Output the [x, y] coordinate of the center of the cell containing the given text.  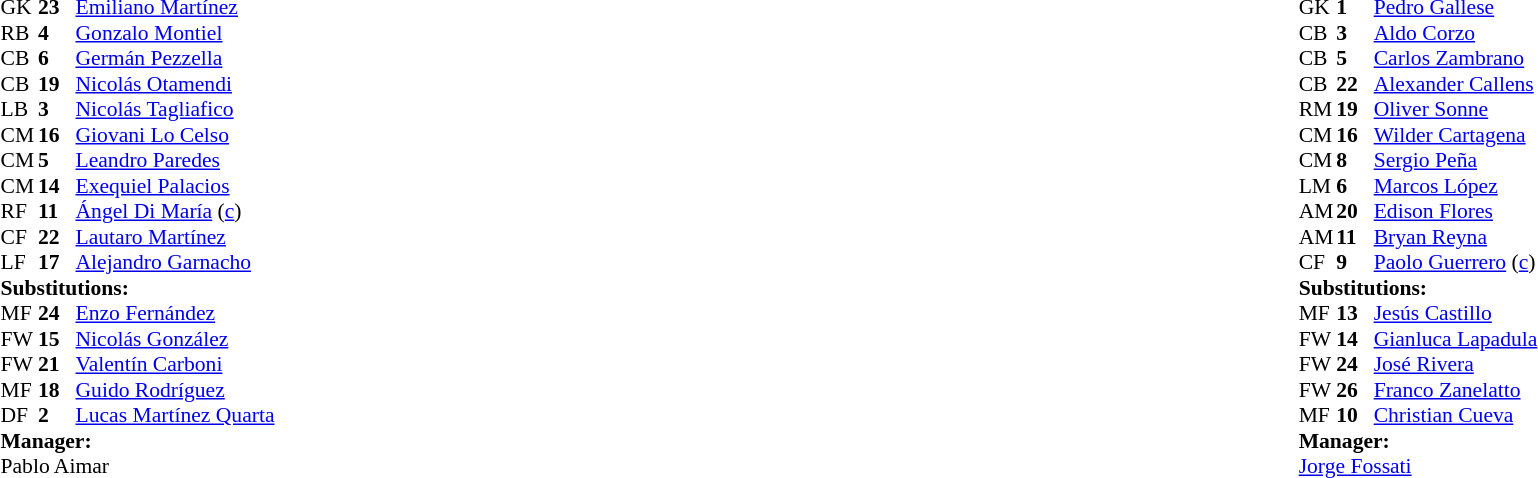
Sergio Peña [1456, 161]
Wilder Cartagena [1456, 135]
Gonzalo Montiel [176, 33]
RB [19, 33]
Paolo Guerrero (c) [1456, 263]
Alejandro Garnacho [176, 263]
Lucas Martínez Quarta [176, 415]
Lautaro Martínez [176, 237]
RM [1318, 109]
Bryan Reyna [1456, 237]
RF [19, 211]
Carlos Zambrano [1456, 59]
Enzo Fernández [176, 313]
17 [57, 263]
20 [1355, 211]
2 [57, 415]
LB [19, 109]
Jesús Castillo [1456, 313]
18 [57, 390]
13 [1355, 313]
Christian Cueva [1456, 415]
26 [1355, 390]
Nicolás Tagliafico [176, 109]
José Rivera [1456, 365]
Germán Pezzella [176, 59]
Edison Flores [1456, 211]
Alexander Callens [1456, 84]
Ángel Di María (c) [176, 211]
Leandro Paredes [176, 161]
15 [57, 339]
Giovani Lo Celso [176, 135]
8 [1355, 161]
Oliver Sonne [1456, 109]
Guido Rodríguez [176, 390]
Marcos López [1456, 186]
4 [57, 33]
Aldo Corzo [1456, 33]
LM [1318, 186]
Valentín Carboni [176, 365]
Gianluca Lapadula [1456, 339]
9 [1355, 263]
10 [1355, 415]
Nicolás González [176, 339]
21 [57, 365]
DF [19, 415]
Exequiel Palacios [176, 186]
LF [19, 263]
Nicolás Otamendi [176, 84]
Franco Zanelatto [1456, 390]
